Provide the [x, y] coordinate of the cell's center where the given text is located.  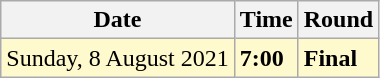
Final [338, 58]
7:00 [266, 58]
Time [266, 20]
Round [338, 20]
Date [118, 20]
Sunday, 8 August 2021 [118, 58]
